From the cell containing the given text, extract its center point as (X, Y) coordinate. 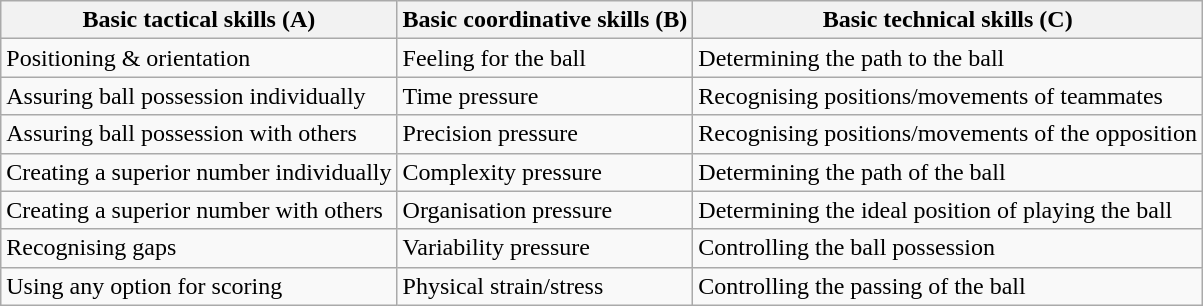
Using any option for scoring (199, 286)
Complexity pressure (545, 172)
Creating a superior number with others (199, 210)
Variability pressure (545, 248)
Assuring ball possession with others (199, 134)
Precision pressure (545, 134)
Physical strain/stress (545, 286)
Basic coordinative skills (B) (545, 20)
Recognising positions/movements of the opposition (948, 134)
Recognising gaps (199, 248)
Organisation pressure (545, 210)
Determining the path to the ball (948, 58)
Controlling the ball possession (948, 248)
Basic technical skills (C) (948, 20)
Basic tactical skills (A) (199, 20)
Controlling the passing of the ball (948, 286)
Determining the path of the ball (948, 172)
Recognising positions/movements of teammates (948, 96)
Positioning & orientation (199, 58)
Creating a superior number individually (199, 172)
Determining the ideal position of playing the ball (948, 210)
Time pressure (545, 96)
Feeling for the ball (545, 58)
Assuring ball possession individually (199, 96)
